From the cell containing the given text, extract its center point as (x, y) coordinate. 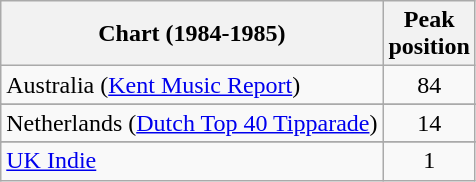
1 (429, 161)
84 (429, 85)
UK Indie (192, 161)
14 (429, 123)
Netherlands (Dutch Top 40 Tipparade) (192, 123)
Chart (1984-1985) (192, 34)
Australia (Kent Music Report) (192, 85)
Peakposition (429, 34)
